Detect which cell encompasses the target text, then output its (X, Y) center coordinate. 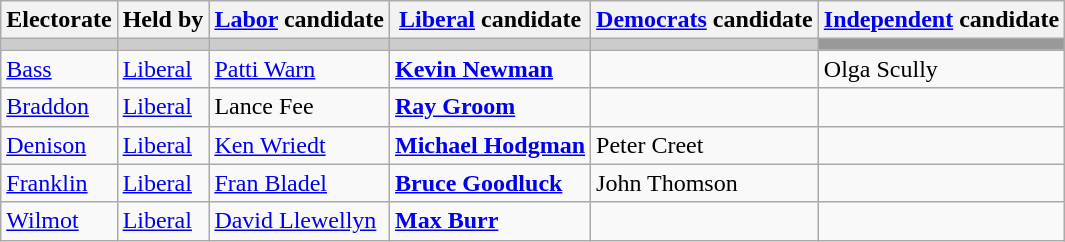
John Thomson (705, 183)
Denison (59, 145)
Peter Creet (705, 145)
David Llewellyn (300, 221)
Max Burr (490, 221)
Kevin Newman (490, 69)
Fran Bladel (300, 183)
Lance Fee (300, 107)
Ken Wriedt (300, 145)
Braddon (59, 107)
Liberal candidate (490, 20)
Democrats candidate (705, 20)
Michael Hodgman (490, 145)
Olga Scully (941, 69)
Electorate (59, 20)
Ray Groom (490, 107)
Held by (163, 20)
Independent candidate (941, 20)
Bruce Goodluck (490, 183)
Labor candidate (300, 20)
Bass (59, 69)
Patti Warn (300, 69)
Wilmot (59, 221)
Franklin (59, 183)
